Output the [x, y] coordinate of the center of the cell containing the given text.  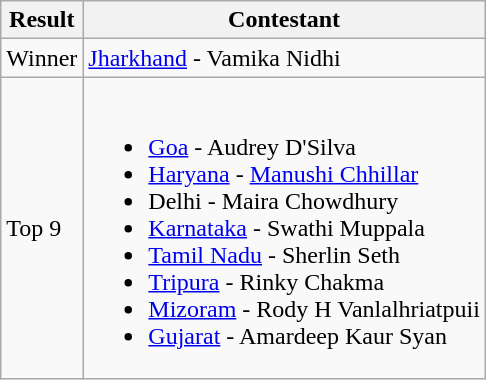
Top 9 [42, 228]
Result [42, 20]
Winner [42, 58]
Jharkhand - Vamika Nidhi [284, 58]
Contestant [284, 20]
